Find where the given text appears and provide that cell's center as [x, y] coordinate. 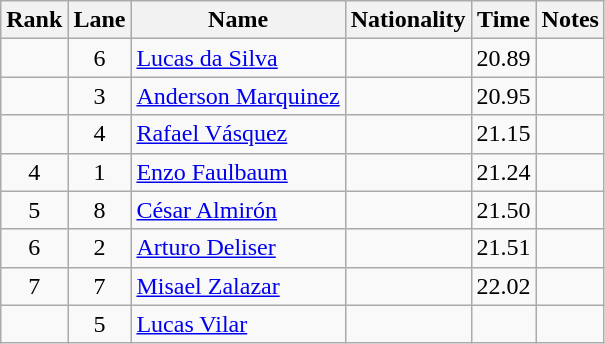
3 [100, 96]
Enzo Faulbaum [238, 172]
Anderson Marquinez [238, 96]
Arturo Deliser [238, 248]
21.50 [504, 210]
Lucas Vilar [238, 324]
20.95 [504, 96]
21.15 [504, 134]
22.02 [504, 286]
Lucas da Silva [238, 58]
21.51 [504, 248]
Time [504, 20]
Notes [570, 20]
20.89 [504, 58]
21.24 [504, 172]
2 [100, 248]
Name [238, 20]
Nationality [408, 20]
Misael Zalazar [238, 286]
Rank [34, 20]
8 [100, 210]
César Almirón [238, 210]
1 [100, 172]
Rafael Vásquez [238, 134]
Lane [100, 20]
